Find where the given text appears and provide that cell's center as (x, y) coordinate. 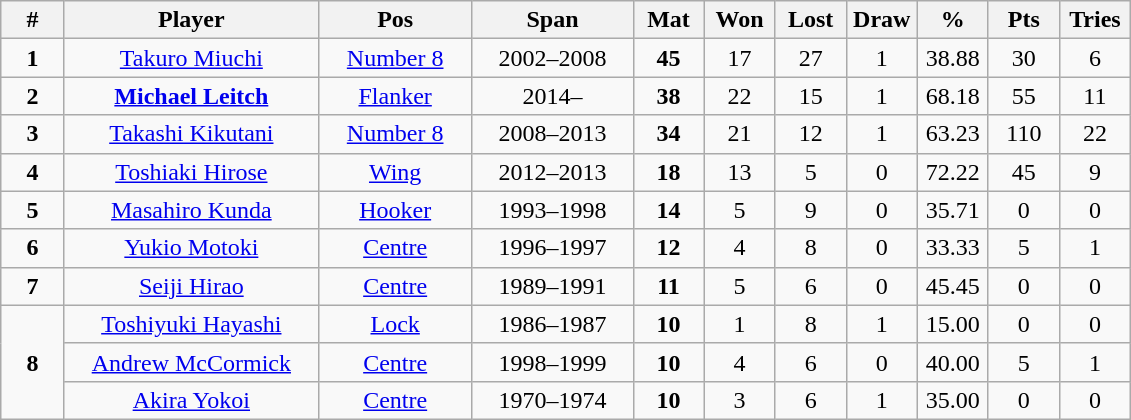
72.22 (952, 172)
Mat (668, 20)
45.45 (952, 286)
30 (1024, 58)
68.18 (952, 96)
Yukio Motoki (191, 248)
Span (552, 20)
Masahiro Kunda (191, 210)
Toshiyuki Hayashi (191, 324)
Takashi Kikutani (191, 134)
Toshiaki Hirose (191, 172)
Lost (810, 20)
2014– (552, 96)
# (33, 20)
38 (668, 96)
1989–1991 (552, 286)
1993–1998 (552, 210)
Akira Yokoi (191, 400)
Lock (395, 324)
Tries (1094, 20)
Player (191, 20)
2002–2008 (552, 58)
1986–1987 (552, 324)
33.33 (952, 248)
18 (668, 172)
Andrew McCormick (191, 362)
2008–2013 (552, 134)
7 (33, 286)
21 (740, 134)
17 (740, 58)
Pos (395, 20)
Won (740, 20)
% (952, 20)
110 (1024, 134)
1998–1999 (552, 362)
Seiji Hirao (191, 286)
Michael Leitch (191, 96)
Takuro Miuchi (191, 58)
Draw (882, 20)
35.00 (952, 400)
13 (740, 172)
2012–2013 (552, 172)
55 (1024, 96)
40.00 (952, 362)
27 (810, 58)
34 (668, 134)
35.71 (952, 210)
Pts (1024, 20)
Hooker (395, 210)
15.00 (952, 324)
38.88 (952, 58)
2 (33, 96)
1996–1997 (552, 248)
Flanker (395, 96)
14 (668, 210)
1970–1974 (552, 400)
15 (810, 96)
63.23 (952, 134)
Wing (395, 172)
